Capture the cell that displays the provided text and extract its [X, Y] central coordinate. 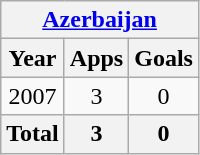
Apps [96, 58]
Azerbaijan [100, 20]
Total [33, 134]
Goals [164, 58]
Year [33, 58]
2007 [33, 96]
